Detect which cell encompasses the target text, then output its (X, Y) center coordinate. 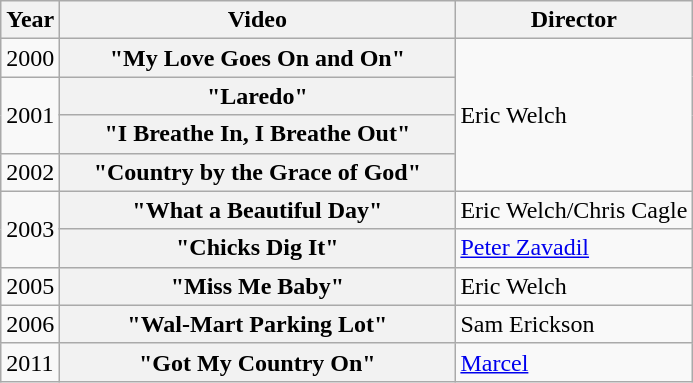
2006 (30, 324)
2005 (30, 286)
"Country by the Grace of God" (258, 172)
"Laredo" (258, 96)
Sam Erickson (574, 324)
"I Breathe In, I Breathe Out" (258, 134)
2011 (30, 362)
2000 (30, 58)
Peter Zavadil (574, 248)
2003 (30, 229)
Director (574, 20)
"Wal-Mart Parking Lot" (258, 324)
2001 (30, 115)
"Chicks Dig It" (258, 248)
"Miss Me Baby" (258, 286)
2002 (30, 172)
Marcel (574, 362)
"What a Beautiful Day" (258, 210)
"Got My Country On" (258, 362)
"My Love Goes On and On" (258, 58)
Year (30, 20)
Eric Welch/Chris Cagle (574, 210)
Video (258, 20)
